From the cell containing the given text, extract its center point as [X, Y] coordinate. 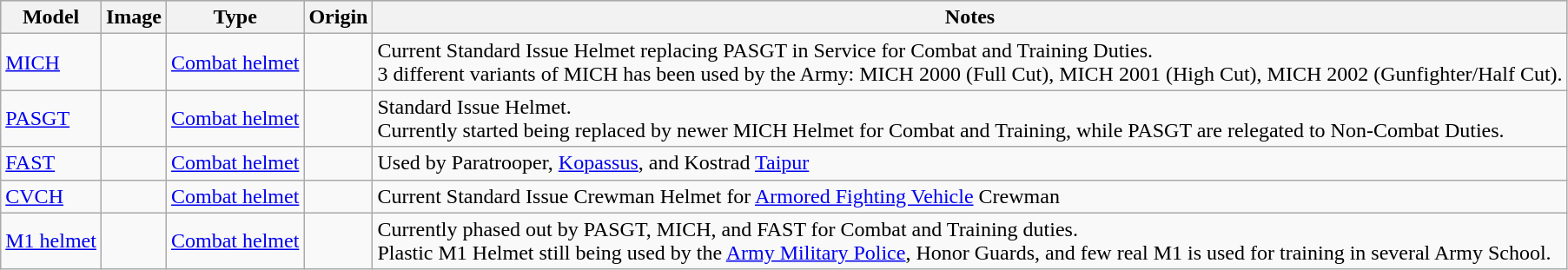
Image [134, 17]
Type [235, 17]
Current Standard Issue Crewman Helmet for Armored Fighting Vehicle Crewman [969, 196]
M1 helmet [51, 241]
CVCH [51, 196]
Origin [339, 17]
Model [51, 17]
Standard Issue Helmet.Currently started being replaced by newer MICH Helmet for Combat and Training, while PASGT are relegated to Non-Combat Duties. [969, 118]
MICH [51, 63]
PASGT [51, 118]
Used by Paratrooper, Kopassus, and Kostrad Taipur [969, 163]
Notes [969, 17]
FAST [51, 163]
